Capture the cell that displays the provided text and extract its [x, y] central coordinate. 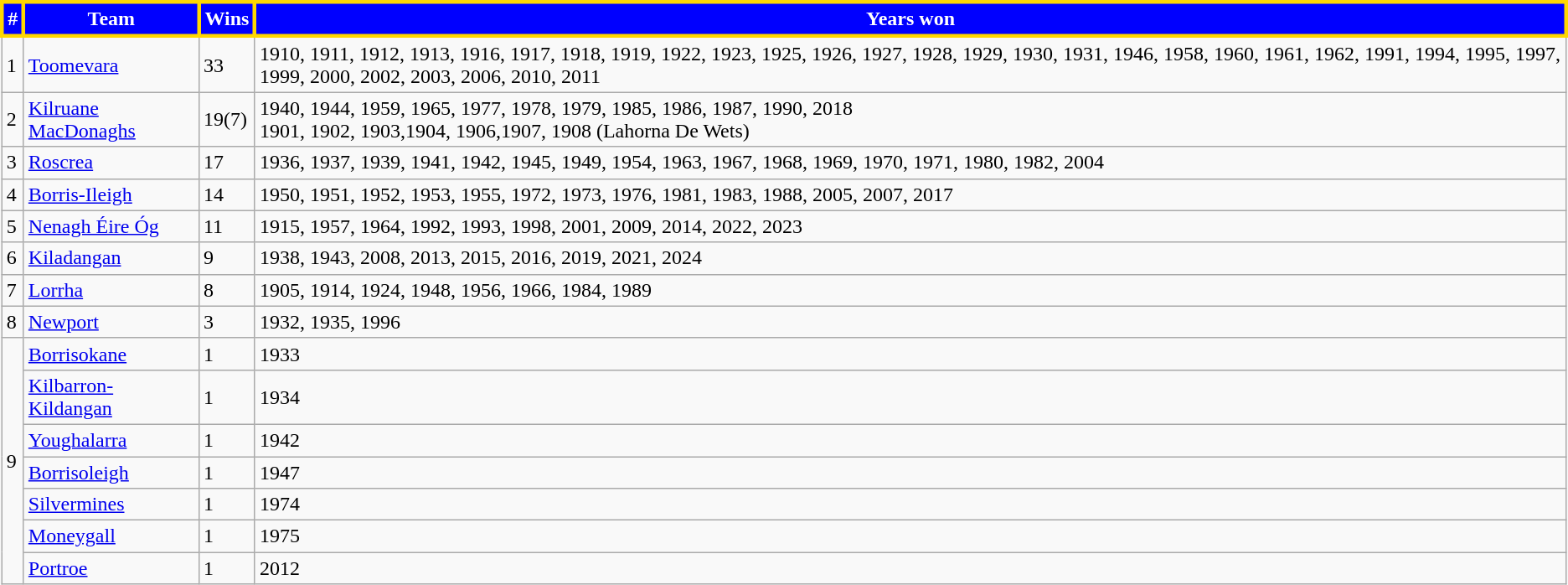
Borrisokane [111, 354]
7 [13, 290]
1915, 1957, 1964, 1992, 1993, 1998, 2001, 2009, 2014, 2022, 2023 [910, 226]
4 [13, 194]
Kiladangan [111, 258]
1950, 1951, 1952, 1953, 1955, 1972, 1973, 1976, 1981, 1983, 1988, 2005, 2007, 2017 [910, 194]
1947 [910, 472]
2012 [910, 568]
1975 [910, 536]
17 [226, 163]
1932, 1935, 1996 [910, 322]
1938, 1943, 2008, 2013, 2015, 2016, 2019, 2021, 2024 [910, 258]
6 [13, 258]
Youghalarra [111, 440]
Newport [111, 322]
33 [226, 64]
1905, 1914, 1924, 1948, 1956, 1966, 1984, 1989 [910, 290]
14 [226, 194]
Borrisoleigh [111, 472]
Kilbarron-Kildangan [111, 397]
1974 [910, 505]
Years won [910, 18]
Wins [226, 18]
Portroe [111, 568]
1940, 1944, 1959, 1965, 1977, 1978, 1979, 1985, 1986, 1987, 1990, 20181901, 1902, 1903,1904, 1906,1907, 1908 (Lahorna De Wets) [910, 119]
1936, 1937, 1939, 1941, 1942, 1945, 1949, 1954, 1963, 1967, 1968, 1969, 1970, 1971, 1980, 1982, 2004 [910, 163]
Nenagh Éire Óg [111, 226]
Team [111, 18]
# [13, 18]
Kilruane MacDonaghs [111, 119]
2 [13, 119]
Roscrea [111, 163]
1933 [910, 354]
Lorrha [111, 290]
1934 [910, 397]
11 [226, 226]
Toomevara [111, 64]
5 [13, 226]
19(7) [226, 119]
Moneygall [111, 536]
Silvermines [111, 505]
Borris-Ileigh [111, 194]
1942 [910, 440]
